Detect which cell encompasses the target text, then output its [X, Y] center coordinate. 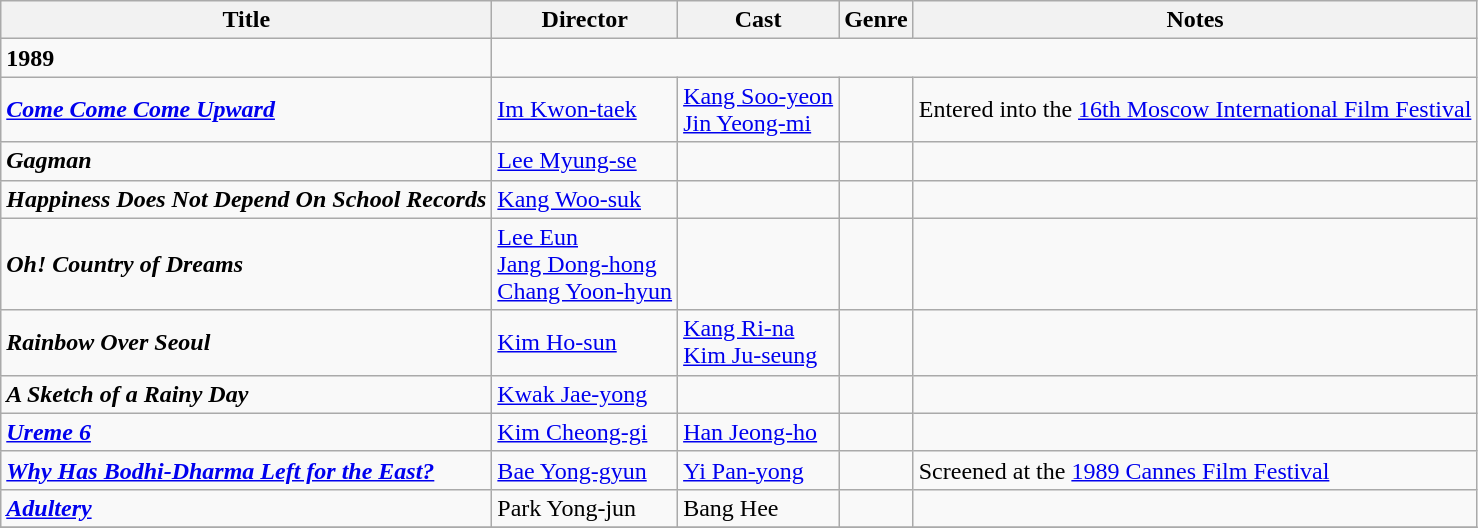
Yi Pan-yong [758, 470]
Kang Soo-yeonJin Yeong-mi [758, 110]
Why Has Bodhi-Dharma Left for the East? [246, 470]
Bang Hee [758, 508]
Lee Myung-se [585, 161]
Im Kwon-taek [585, 110]
Oh! Country of Dreams [246, 264]
Kim Cheong-gi [585, 432]
Lee EunJang Dong-hongChang Yoon-hyun [585, 264]
Happiness Does Not Depend On School Records [246, 199]
Park Yong-jun [585, 508]
Cast [758, 20]
Entered into the 16th Moscow International Film Festival [1195, 110]
Adultery [246, 508]
1989 [246, 58]
Director [585, 20]
Bae Yong-gyun [585, 470]
Come Come Come Upward [246, 110]
Ureme 6 [246, 432]
Genre [876, 20]
Notes [1195, 20]
Kang Ri-naKim Ju-seung [758, 342]
Rainbow Over Seoul [246, 342]
Kang Woo-suk [585, 199]
A Sketch of a Rainy Day [246, 394]
Han Jeong-ho [758, 432]
Title [246, 20]
Kim Ho-sun [585, 342]
Screened at the 1989 Cannes Film Festival [1195, 470]
Kwak Jae-yong [585, 394]
Gagman [246, 161]
